Pinpoint the cell where the given text exists, returning its [X, Y] midpoint coordinate. 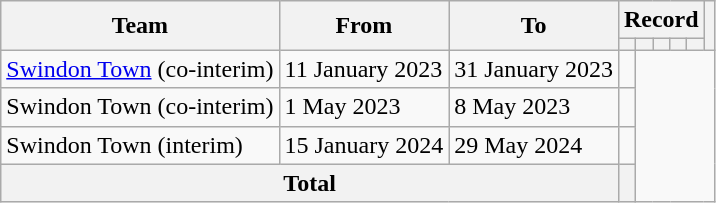
8 May 2023 [534, 107]
29 May 2024 [534, 145]
Swindon Town (interim) [140, 145]
Total [310, 183]
To [534, 26]
15 January 2024 [364, 145]
Team [140, 26]
31 January 2023 [534, 69]
Record [661, 20]
From [364, 26]
11 January 2023 [364, 69]
1 May 2023 [364, 107]
